Determine the (X, Y) coordinate at the center of the cell enclosing the given text.  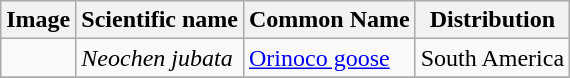
Neochen jubata (160, 58)
Scientific name (160, 20)
Image (38, 20)
Distribution (492, 20)
South America (492, 58)
Common Name (329, 20)
Orinoco goose (329, 58)
